Capture the cell that displays the provided text and extract its [x, y] central coordinate. 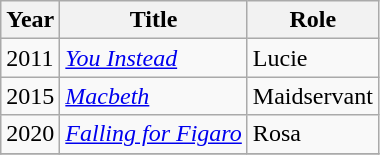
Role [312, 20]
Title [154, 20]
Maidservant [312, 96]
2011 [30, 58]
Rosa [312, 134]
You Instead [154, 58]
2015 [30, 96]
Falling for Figaro [154, 134]
Macbeth [154, 96]
Year [30, 20]
Lucie [312, 58]
2020 [30, 134]
